Detect which cell encompasses the target text, then output its (x, y) center coordinate. 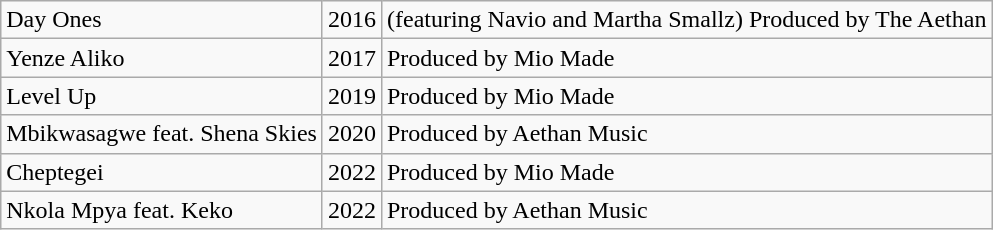
(featuring Navio and Martha Smallz) Produced by The Aethan (686, 20)
Yenze Aliko (162, 58)
Day Ones (162, 20)
2019 (352, 96)
2016 (352, 20)
2020 (352, 134)
2017 (352, 58)
Cheptegei (162, 172)
Nkola Mpya feat. Keko (162, 210)
Mbikwasagwe feat. Shena Skies (162, 134)
Level Up (162, 96)
